Search for the cell housing the specified text and yield its [x, y] center coordinate. 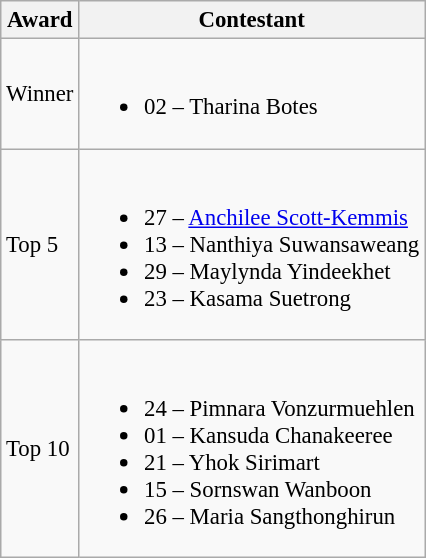
24 – Pimnara Vonzurmuehlen01 – Kansuda Chanakeeree21 – Yhok Sirimart15 – Sornswan Wanboon26 – Maria Sangthonghirun [252, 449]
Award [40, 20]
27 – Anchilee Scott-Kemmis13 – Nanthiya Suwansaweang29 – Maylynda Yindeekhet23 – Kasama Suetrong [252, 244]
02 – Tharina Botes [252, 94]
Contestant [252, 20]
Top 10 [40, 449]
Winner [40, 94]
Top 5 [40, 244]
